Search for the cell housing the specified text and yield its [X, Y] center coordinate. 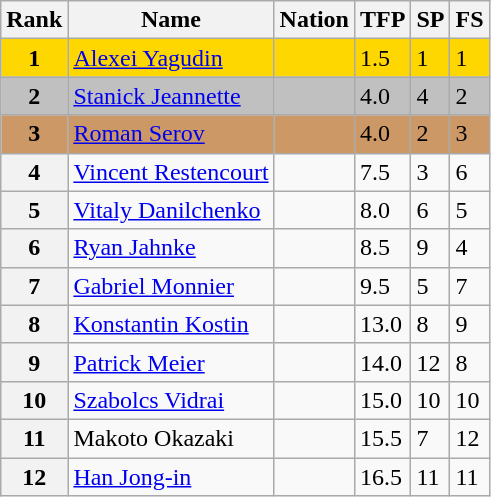
TFP [382, 20]
7.5 [382, 172]
Alexei Yagudin [171, 58]
Vincent Restencourt [171, 172]
13.0 [382, 324]
Patrick Meier [171, 362]
15.5 [382, 438]
14.0 [382, 362]
Gabriel Monnier [171, 286]
Nation [314, 20]
Vitaly Danilchenko [171, 210]
9.5 [382, 286]
Roman Serov [171, 134]
8.5 [382, 248]
Han Jong-in [171, 477]
Rank [34, 20]
16.5 [382, 477]
Stanick Jeannette [171, 96]
Name [171, 20]
Konstantin Kostin [171, 324]
FS [470, 20]
Szabolcs Vidrai [171, 400]
15.0 [382, 400]
1.5 [382, 58]
SP [430, 20]
Makoto Okazaki [171, 438]
Ryan Jahnke [171, 248]
8.0 [382, 210]
